Locate the cell with the specified text and output its (X, Y) center coordinate. 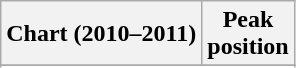
Chart (2010–2011) (102, 34)
Peakposition (248, 34)
